Return (X, Y) of the center of cell containing provided text 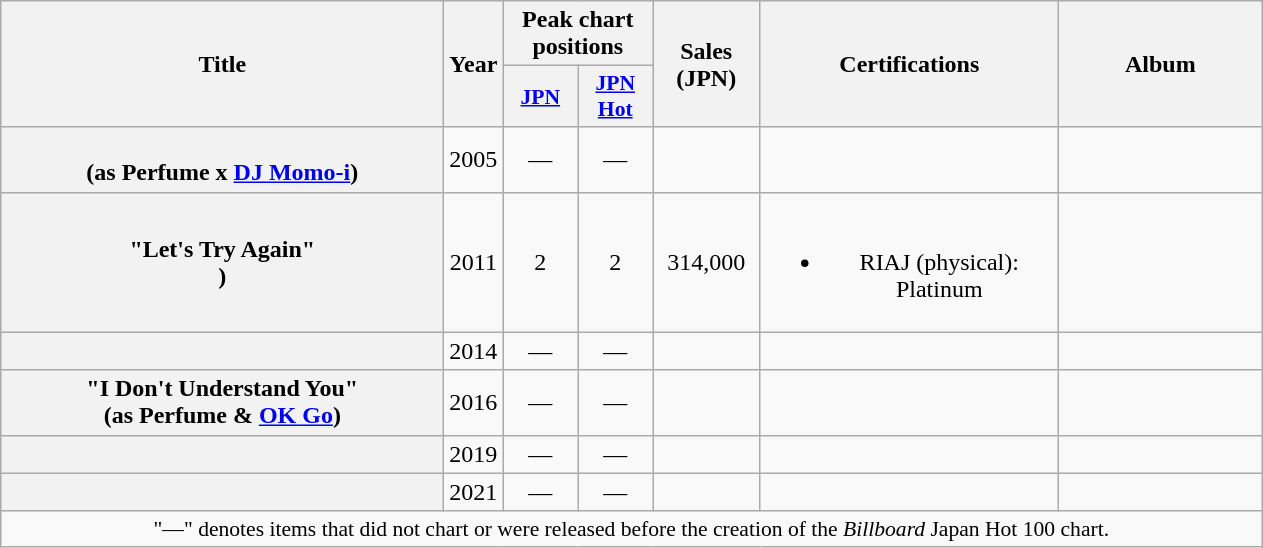
"—" denotes items that did not chart or were released before the creation of the Billboard Japan Hot 100 chart. (632, 529)
"I Don't Understand You"(as Perfume & OK Go) (222, 402)
Certifications (910, 64)
2021 (474, 492)
Sales (JPN) (706, 64)
"Let's Try Again") (222, 262)
RIAJ (physical): Platinum (910, 262)
2011 (474, 262)
2005 (474, 160)
JPN (540, 96)
2014 (474, 351)
(as Perfume x DJ Momo-i) (222, 160)
Year (474, 64)
Album (1160, 64)
2019 (474, 454)
Peak chart positions (578, 34)
Title (222, 64)
JPN Hot (616, 96)
314,000 (706, 262)
2016 (474, 402)
